For the text-containing cell, return its midpoint in [x, y] coordinate format. 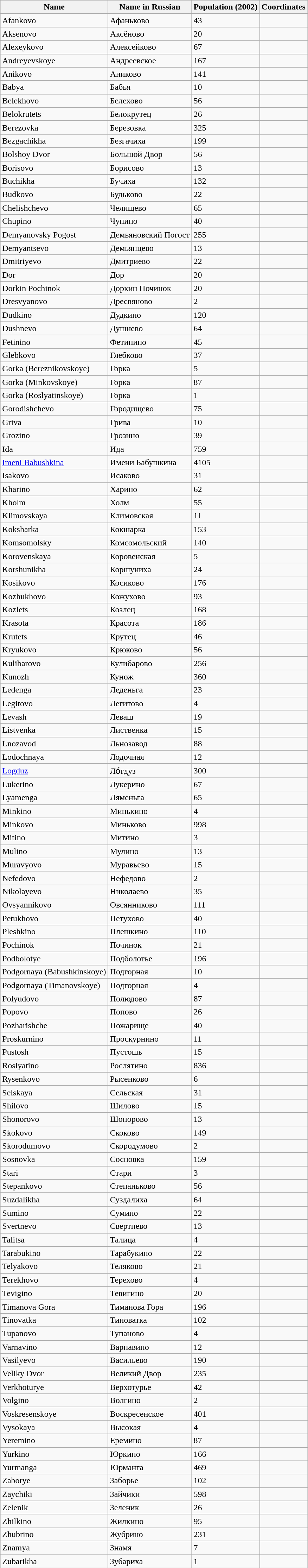
Ляменьга [150, 798]
Холм [150, 502]
Isakovo [54, 476]
Еремино [150, 1441]
Kryukovo [54, 650]
Stepankovo [54, 1186]
Dorkin Pochinok [54, 288]
Козлец [150, 610]
401 [226, 1414]
Kholm [54, 502]
231 [226, 1534]
132 [226, 181]
Подболотье [150, 959]
Грозино [150, 436]
Высокая [150, 1427]
Андреевское [150, 61]
Климовская [150, 516]
Исаково [150, 476]
Dushnevo [54, 328]
37 [226, 355]
Dresvyanovo [54, 302]
Николаево [150, 891]
Чупино [150, 221]
Доркин Починок [150, 288]
Митино [150, 838]
Gorka (Minkovskoye) [54, 382]
Овсянниково [150, 905]
300 [226, 771]
Дмитриево [150, 261]
Ида [150, 449]
759 [226, 449]
176 [226, 583]
Минькино [150, 811]
Popovo [54, 1012]
Yurkino [54, 1454]
Rysenkovo [54, 1079]
Tarabukino [54, 1253]
Zhilkino [54, 1521]
Полюдово [150, 999]
Свертнево [150, 1226]
140 [226, 543]
Krutets [54, 637]
Zaborye [54, 1481]
256 [226, 663]
Lnozavod [54, 744]
Shilovo [54, 1106]
Знамя [150, 1548]
Coordinates [283, 7]
Дресвяново [150, 302]
Волгино [150, 1401]
168 [226, 610]
7 [226, 1548]
75 [226, 409]
Podgornaya (Timanovskoye) [54, 985]
Shonorovo [54, 1119]
Gorka (Roslyatinskoye) [54, 396]
Mitino [54, 838]
Тупаново [150, 1333]
Levash [54, 717]
46 [226, 637]
Legitovo [54, 703]
Зеленик [150, 1507]
Mulino [54, 851]
95 [226, 1521]
Глебково [150, 355]
Тиманова Гора [150, 1307]
Борисово [150, 168]
190 [226, 1360]
Дор [150, 275]
43 [226, 20]
Demyanovsky Pogost [54, 235]
Кожухово [150, 596]
Кокшарка [150, 529]
6 [226, 1079]
Белокрутец [150, 114]
Плешкино [150, 932]
Проскурнино [150, 1039]
Березовка [150, 127]
Selskaya [54, 1092]
Minkino [54, 811]
Lodochnaya [54, 757]
Грива [150, 422]
Buchikha [54, 181]
Стари [150, 1173]
Belokrutets [54, 114]
Proskurnino [54, 1039]
Svertnevo [54, 1226]
Степаньково [150, 1186]
Kharino [54, 489]
Yurmanga [54, 1467]
Афаньково [150, 20]
Терехово [150, 1280]
Леваш [150, 717]
Жилкино [150, 1521]
Попово [150, 1012]
Name in Russian [150, 7]
Сосновка [150, 1159]
35 [226, 891]
149 [226, 1133]
Dudkino [54, 315]
Крюково [150, 650]
Komsomolsky [54, 543]
Фетинино [150, 342]
Dor [54, 275]
Voskresenskoye [54, 1414]
Ло́гдуз [150, 771]
Znamya [54, 1548]
Челищево [150, 208]
Аксёново [150, 34]
Суздалиха [150, 1200]
598 [226, 1494]
Kosikovo [54, 583]
Anikovo [54, 74]
Population (2002) [226, 7]
Демьяновский Погост [150, 235]
Миньково [150, 824]
Alexeykovo [54, 47]
Belekhovo [54, 101]
235 [226, 1374]
Скородумово [150, 1146]
111 [226, 905]
Veliky Dvor [54, 1374]
Skokovo [54, 1133]
Муравьево [150, 865]
Городищево [150, 409]
Nikolayevo [54, 891]
Дудкино [150, 315]
Grozino [54, 436]
Varnavino [54, 1347]
Kulibarovo [54, 663]
Бучиха [150, 181]
Заборье [150, 1481]
Borisovo [54, 168]
Харино [150, 489]
Kozlets [54, 610]
Лиственка [150, 730]
Жубрино [150, 1534]
Bolshoy Dvor [54, 154]
Minkovo [54, 824]
Babya [54, 87]
Volgino [54, 1401]
Aksenovo [54, 34]
Алексейково [150, 47]
Душнево [150, 328]
Сельская [150, 1092]
Васильево [150, 1360]
Talitsa [54, 1240]
Griva [54, 422]
Bezgachikha [54, 141]
120 [226, 315]
Timanova Gora [54, 1307]
Большой Двор [150, 154]
Vasilyevo [54, 1360]
Красота [150, 623]
Починок [150, 945]
153 [226, 529]
Рослятино [150, 1066]
39 [226, 436]
Logduz [54, 771]
Chelishchevo [54, 208]
Zubarikha [54, 1561]
Демьянцево [150, 248]
Верхотурье [150, 1387]
Ida [54, 449]
Тиноватка [150, 1320]
Бабья [150, 87]
Леденьга [150, 690]
Stari [54, 1173]
Льнозавод [150, 744]
Tevigino [54, 1293]
Лукерино [150, 784]
Suzdalikha [54, 1200]
42 [226, 1387]
Петухово [150, 918]
Dmitriyevo [54, 261]
Roslyatino [54, 1066]
Tupanovo [54, 1333]
Pustosh [54, 1052]
325 [226, 127]
45 [226, 342]
Зубариха [150, 1561]
Рысенково [150, 1079]
Легитово [150, 703]
Юрманга [150, 1467]
Шилово [150, 1106]
Pleshkino [54, 932]
Terekhovo [54, 1280]
Теляково [150, 1266]
Yeremino [54, 1441]
255 [226, 235]
Крутец [150, 637]
55 [226, 502]
Имени Бабушкина [150, 462]
Ledenga [54, 690]
Коршуниха [150, 569]
166 [226, 1454]
Fetinino [54, 342]
Zaychiki [54, 1494]
Telyakovo [54, 1266]
23 [226, 690]
Podgornaya (Babushkinskoye) [54, 972]
167 [226, 61]
62 [226, 489]
Koksharka [54, 529]
Lyamenga [54, 798]
Muravyovo [54, 865]
Безгачиха [150, 141]
Zhubrino [54, 1534]
Пожарище [150, 1025]
Шонорово [150, 1119]
Сумино [150, 1213]
Будьково [150, 195]
Zelenik [54, 1507]
Нефедово [150, 878]
Sumino [54, 1213]
Тевигино [150, 1293]
Budkovo [54, 195]
Зайчики [150, 1494]
Polyudovo [54, 999]
Podbolotye [54, 959]
Andreyevskoye [54, 61]
Пустошь [150, 1052]
Sosnovka [54, 1159]
159 [226, 1159]
Listvenka [54, 730]
Demyantsevo [54, 248]
Gorka (Bereznikovskoye) [54, 368]
Name [54, 7]
Аниково [150, 74]
Тарабукино [150, 1253]
469 [226, 1467]
Gorodishchevo [54, 409]
19 [226, 717]
Коровенская [150, 556]
Комсомольский [150, 543]
24 [226, 569]
Великий Двор [150, 1374]
Afankovo [54, 20]
Berezovka [54, 127]
88 [226, 744]
Verkhoturye [54, 1387]
Nefedovo [54, 878]
Chupino [54, 221]
Vysokaya [54, 1427]
141 [226, 74]
Воскресенское [150, 1414]
Ovsyannikovo [54, 905]
Petukhovo [54, 918]
Klimovskaya [54, 516]
110 [226, 932]
998 [226, 824]
Юркино [150, 1454]
Варнавино [150, 1347]
Korshunikha [54, 569]
Skorodumovo [54, 1146]
Мулино [150, 851]
Krasota [54, 623]
Glebkovo [54, 355]
Korovenskaya [54, 556]
186 [226, 623]
Талица [150, 1240]
Kozhukhovo [54, 596]
Косиково [150, 583]
Lukerino [54, 784]
Кулибарово [150, 663]
199 [226, 141]
Лодочная [150, 757]
Pochinok [54, 945]
Pozharishche [54, 1025]
836 [226, 1066]
360 [226, 677]
Imeni Babushkina [54, 462]
Кунож [150, 677]
Tinovatka [54, 1320]
Белехово [150, 101]
Kunozh [54, 677]
Скоково [150, 1133]
93 [226, 596]
4105 [226, 462]
